Scan for the cell matching the given text and deliver its (X, Y) coordinate at center. 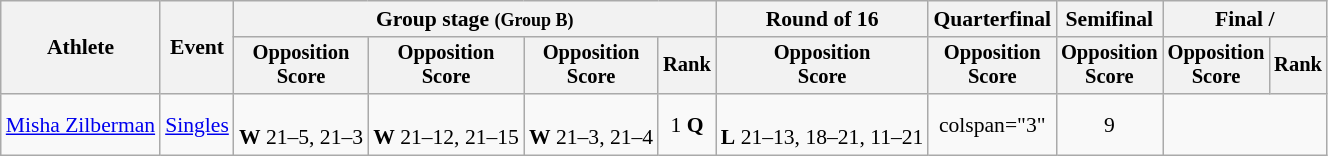
Event (197, 48)
W 21–3, 21–4 (591, 124)
Group stage (Group B) (475, 19)
L 21–13, 18–21, 11–21 (822, 124)
Misha Zilberman (80, 124)
colspan="3" (992, 124)
W 21–12, 21–15 (446, 124)
Final / (1245, 19)
W 21–5, 21–3 (301, 124)
Singles (197, 124)
Round of 16 (822, 19)
Quarterfinal (992, 19)
1 Q (687, 124)
9 (1110, 124)
Athlete (80, 48)
Semifinal (1110, 19)
